For the text-containing cell, return its midpoint in [x, y] coordinate format. 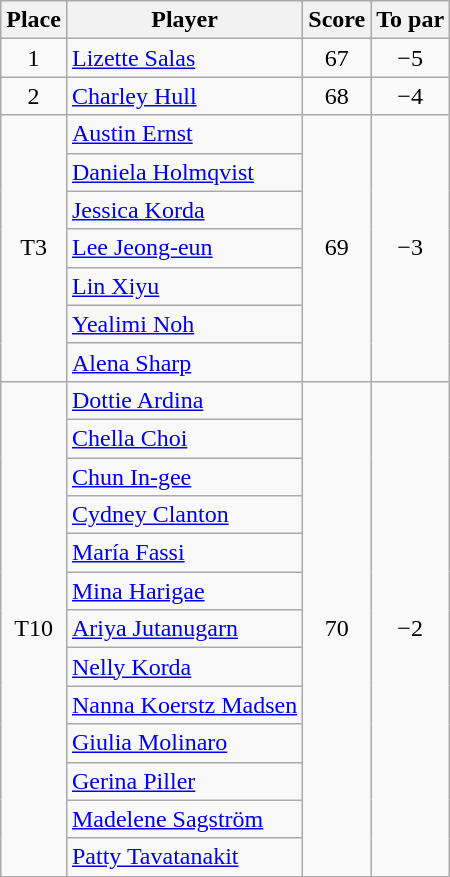
1 [34, 58]
−4 [410, 96]
Lin Xiyu [184, 286]
69 [337, 248]
Mina Harigae [184, 591]
Giulia Molinaro [184, 743]
Player [184, 20]
Madelene Sagström [184, 819]
Patty Tavatanakit [184, 857]
2 [34, 96]
Daniela Holmqvist [184, 172]
Ariya Jutanugarn [184, 629]
Charley Hull [184, 96]
Chella Choi [184, 438]
To par [410, 20]
Cydney Clanton [184, 515]
Nanna Koerstz Madsen [184, 705]
T10 [34, 628]
María Fassi [184, 553]
−3 [410, 248]
Chun In-gee [184, 477]
Lizette Salas [184, 58]
Score [337, 20]
Nelly Korda [184, 667]
Gerina Piller [184, 781]
T3 [34, 248]
Alena Sharp [184, 362]
Austin Ernst [184, 134]
Lee Jeong-eun [184, 248]
Dottie Ardina [184, 400]
68 [337, 96]
67 [337, 58]
Jessica Korda [184, 210]
−2 [410, 628]
−5 [410, 58]
Yealimi Noh [184, 324]
Place [34, 20]
70 [337, 628]
